Provide the [X, Y] coordinate of the cell's center where the given text is located.  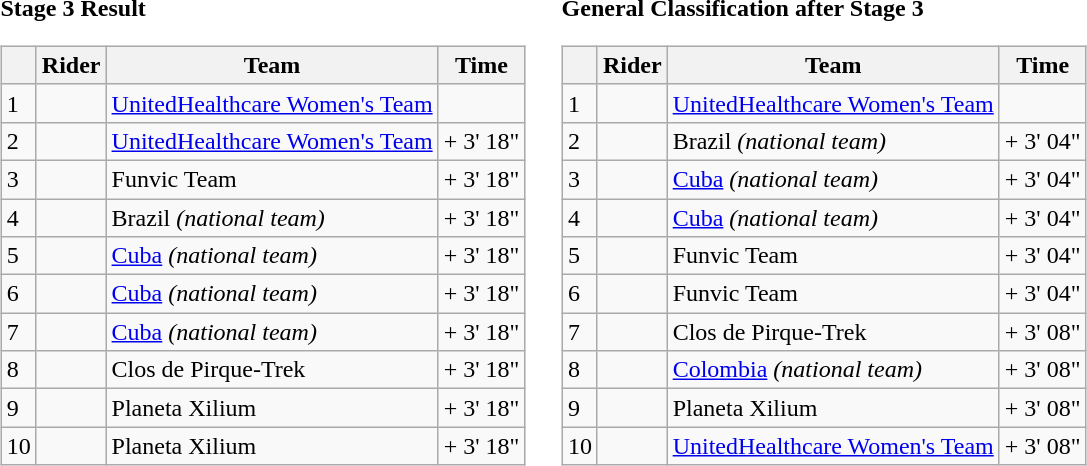
Colombia (national team) [833, 370]
